Identify which cell holds the provided text, then report its [X, Y] central coordinate. 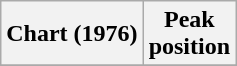
Chart (1976) [72, 34]
Peakposition [189, 34]
